Extract the (x, y) coordinate from the center of the cell holding the provided text.  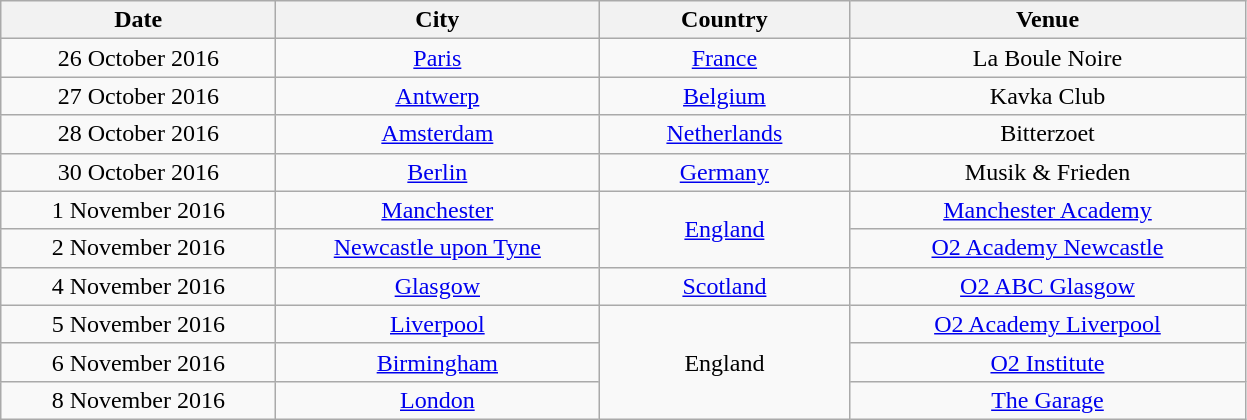
4 November 2016 (138, 286)
The Garage (1048, 400)
La Boule Noire (1048, 58)
Antwerp (438, 96)
Country (724, 20)
Manchester Academy (1048, 210)
30 October 2016 (138, 172)
Manchester (438, 210)
Berlin (438, 172)
Glasgow (438, 286)
Belgium (724, 96)
Paris (438, 58)
28 October 2016 (138, 134)
5 November 2016 (138, 324)
26 October 2016 (138, 58)
O2 Academy Newcastle (1048, 248)
Birmingham (438, 362)
O2 ABC Glasgow (1048, 286)
O2 Institute (1048, 362)
Netherlands (724, 134)
Germany (724, 172)
6 November 2016 (138, 362)
2 November 2016 (138, 248)
Newcastle upon Tyne (438, 248)
27 October 2016 (138, 96)
France (724, 58)
Kavka Club (1048, 96)
London (438, 400)
Liverpool (438, 324)
O2 Academy Liverpool (1048, 324)
Amsterdam (438, 134)
Venue (1048, 20)
8 November 2016 (138, 400)
Bitterzoet (1048, 134)
Musik & Frieden (1048, 172)
1 November 2016 (138, 210)
Scotland (724, 286)
City (438, 20)
Date (138, 20)
